Scan for the cell matching the given text and deliver its (X, Y) coordinate at center. 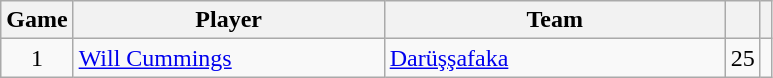
Game (37, 20)
Darüşşafaka (554, 58)
Player (228, 20)
25 (742, 58)
Team (554, 20)
1 (37, 58)
Will Cummings (228, 58)
